Extract the (x, y) coordinate from the center of the cell holding the provided text.  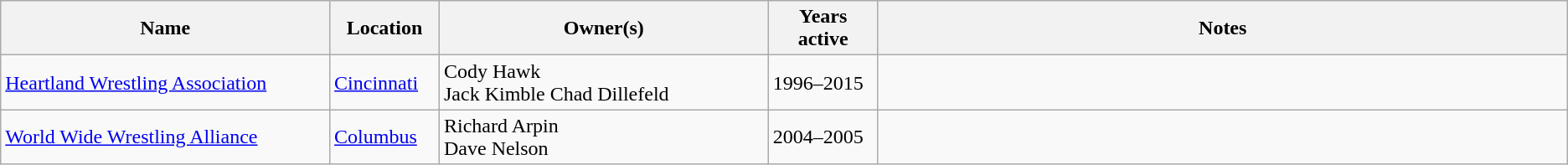
Cincinnati (385, 82)
Location (385, 28)
Years active (823, 28)
2004–2005 (823, 137)
World Wide Wrestling Alliance (166, 137)
Heartland Wrestling Association (166, 82)
Columbus (385, 137)
Cody HawkJack Kimble Chad Dillefeld (603, 82)
Richard ArpinDave Nelson (603, 137)
Name (166, 28)
Notes (1223, 28)
1996–2015 (823, 82)
Owner(s) (603, 28)
